Capture the cell that displays the provided text and extract its [X, Y] central coordinate. 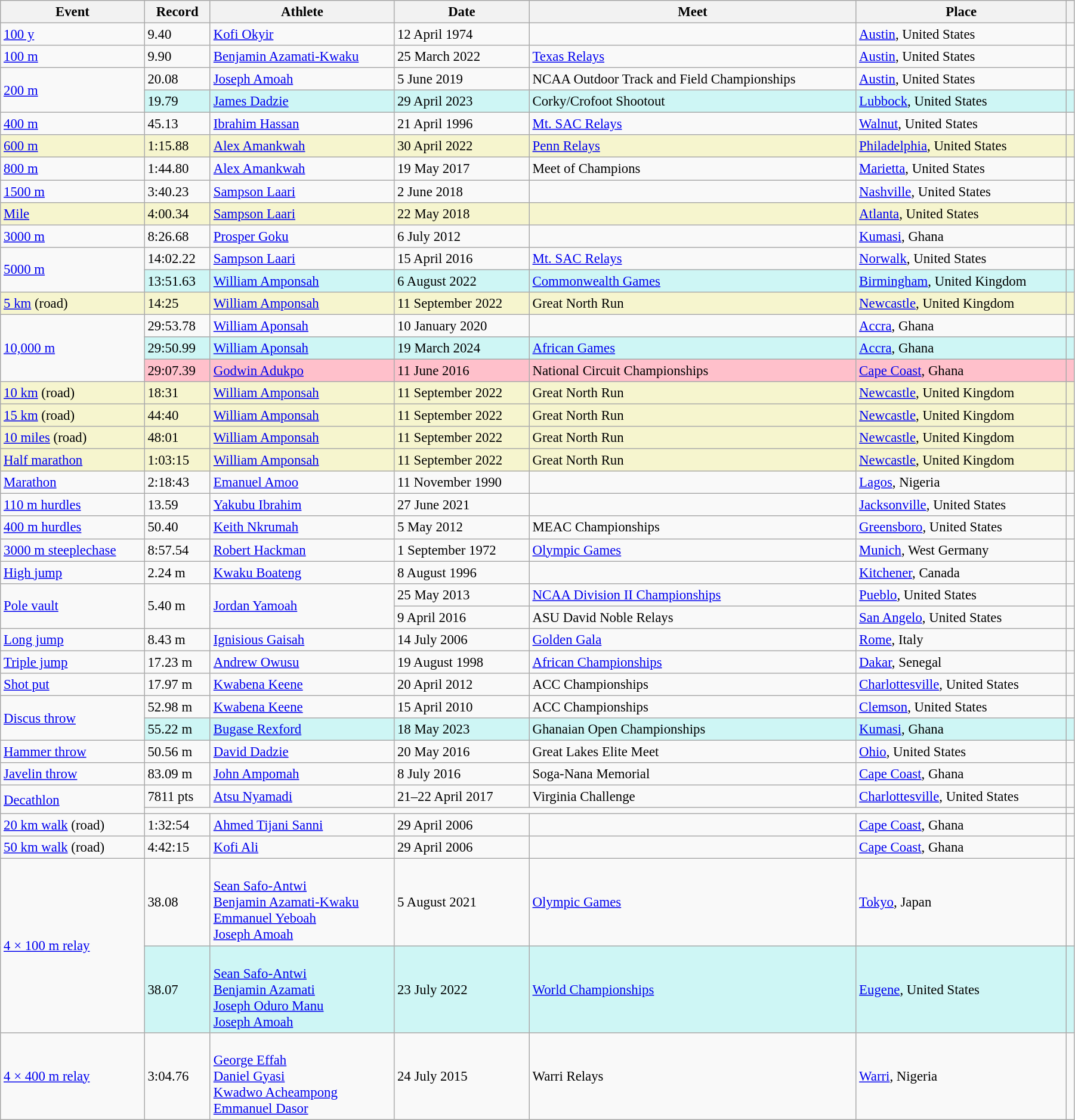
Andrew Owusu [302, 662]
19.79 [177, 101]
1500 m [73, 191]
8 August 1996 [462, 573]
30 April 2022 [462, 146]
Meet [693, 12]
NCAA Division II Championships [693, 595]
3:04.76 [177, 1076]
1:32:54 [177, 825]
3000 m steeplechase [73, 550]
19 March 2024 [462, 348]
7811 pts [177, 797]
15 April 2010 [462, 707]
Ohio, United States [962, 752]
Discus throw [73, 718]
11 June 2016 [462, 370]
110 m hurdles [73, 505]
21–22 April 2017 [462, 797]
400 m [73, 124]
52.98 m [177, 707]
44:40 [177, 416]
Prosper Goku [302, 236]
Joseph Amoah [302, 79]
George EffahDaniel GyasiKwadwo AcheampongEmmanuel Dasor [302, 1076]
Norwalk, United States [962, 258]
Nashville, United States [962, 191]
5 August 2021 [462, 902]
14:02.22 [177, 258]
Greensboro, United States [962, 528]
Sean Safo-AntwiBenjamin Azamati-KwakuEmmanuel YeboahJoseph Amoah [302, 902]
Sean Safo-AntwiBenjamin AzamatiJoseph Oduro ManuJoseph Amoah [302, 989]
21 April 1996 [462, 124]
African Games [693, 348]
5 May 2012 [462, 528]
Pole vault [73, 606]
Warri, Nigeria [962, 1076]
Jordan Yamoah [302, 606]
6 August 2022 [462, 281]
12 April 1974 [462, 35]
600 m [73, 146]
Meet of Champions [693, 169]
Hammer throw [73, 752]
Clemson, United States [962, 707]
1:15.88 [177, 146]
Decathlon [73, 800]
100 m [73, 57]
20.08 [177, 79]
22 May 2018 [462, 214]
ASU David Noble Relays [693, 617]
10,000 m [73, 348]
Place [962, 12]
1:03:15 [177, 460]
Lagos, Nigeria [962, 482]
Penn Relays [693, 146]
4:42:15 [177, 847]
Keith Nkrumah [302, 528]
World Championships [693, 989]
Great Lakes Elite Meet [693, 752]
Record [177, 12]
100 y [73, 35]
50.56 m [177, 752]
Marietta, United States [962, 169]
29:07.39 [177, 370]
5000 m [73, 270]
David Dadzie [302, 752]
23 July 2022 [462, 989]
Virginia Challenge [693, 797]
Philadelphia, United States [962, 146]
9 April 2016 [462, 617]
Dakar, Senegal [962, 662]
1 September 1972 [462, 550]
50.40 [177, 528]
MEAC Championships [693, 528]
29 April 2023 [462, 101]
Kofi Okyir [302, 35]
Ibrahim Hassan [302, 124]
Mile [73, 214]
48:01 [177, 438]
Robert Hackman [302, 550]
Munich, West Germany [962, 550]
Emanuel Amoo [302, 482]
Corky/Crofoot Shootout [693, 101]
Rome, Italy [962, 640]
National Circuit Championships [693, 370]
Atlanta, United States [962, 214]
Athlete [302, 12]
20 km walk (road) [73, 825]
Warri Relays [693, 1076]
John Ampomah [302, 774]
5 km (road) [73, 304]
25 May 2013 [462, 595]
Eugene, United States [962, 989]
Jacksonville, United States [962, 505]
19 May 2017 [462, 169]
18 May 2023 [462, 729]
45.13 [177, 124]
13.59 [177, 505]
8 July 2016 [462, 774]
Ignisious Gaisah [302, 640]
Walnut, United States [962, 124]
29:50.99 [177, 348]
27 June 2021 [462, 505]
17.97 m [177, 685]
9.40 [177, 35]
10 January 2020 [462, 326]
Triple jump [73, 662]
Long jump [73, 640]
James Dadzie [302, 101]
10 miles (road) [73, 438]
High jump [73, 573]
83.09 m [177, 774]
13:51.63 [177, 281]
8:57.54 [177, 550]
Birmingham, United Kingdom [962, 281]
Javelin throw [73, 774]
NCAA Outdoor Track and Field Championships [693, 79]
San Angelo, United States [962, 617]
11 November 1990 [462, 482]
Half marathon [73, 460]
55.22 m [177, 729]
Kwaku Boateng [302, 573]
14 July 2006 [462, 640]
Godwin Adukpo [302, 370]
4:00.34 [177, 214]
10 km (road) [73, 393]
Texas Relays [693, 57]
Kitchener, Canada [962, 573]
24 July 2015 [462, 1076]
Soga-Nana Memorial [693, 774]
Kofi Ali [302, 847]
2 June 2018 [462, 191]
Ghanaian Open Championships [693, 729]
2:18:43 [177, 482]
1:44.80 [177, 169]
15 April 2016 [462, 258]
20 April 2012 [462, 685]
14:25 [177, 304]
19 August 1998 [462, 662]
29:53.78 [177, 326]
9.90 [177, 57]
Bugase Rexford [302, 729]
Date [462, 12]
17.23 m [177, 662]
8:26.68 [177, 236]
Lubbock, United States [962, 101]
18:31 [177, 393]
African Championships [693, 662]
2.24 m [177, 573]
15 km (road) [73, 416]
5 June 2019 [462, 79]
Tokyo, Japan [962, 902]
Golden Gala [693, 640]
Event [73, 12]
25 March 2022 [462, 57]
800 m [73, 169]
6 July 2012 [462, 236]
200 m [73, 91]
400 m hurdles [73, 528]
3:40.23 [177, 191]
Pueblo, United States [962, 595]
50 km walk (road) [73, 847]
5.40 m [177, 606]
4 × 400 m relay [73, 1076]
Commonwealth Games [693, 281]
8.43 m [177, 640]
Ahmed Tijani Sanni [302, 825]
Atsu Nyamadi [302, 797]
Yakubu Ibrahim [302, 505]
4 × 100 m relay [73, 946]
38.08 [177, 902]
20 May 2016 [462, 752]
Shot put [73, 685]
Marathon [73, 482]
3000 m [73, 236]
Benjamin Azamati-Kwaku [302, 57]
38.07 [177, 989]
